Find where the given text appears and provide that cell's center as [x, y] coordinate. 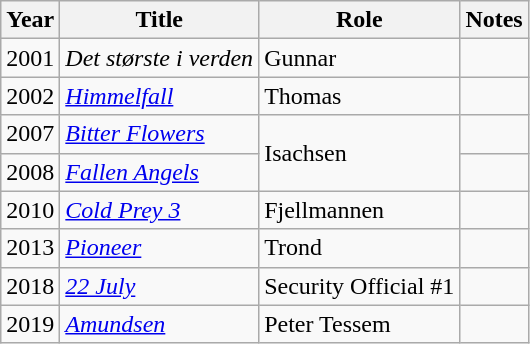
Gunnar [360, 58]
2002 [30, 96]
Fjellmannen [360, 210]
Peter Tessem [360, 324]
2007 [30, 134]
Year [30, 20]
Himmelfall [160, 96]
2008 [30, 172]
Pioneer [160, 248]
Bitter Flowers [160, 134]
Notes [494, 20]
2018 [30, 286]
Title [160, 20]
2010 [30, 210]
2019 [30, 324]
Cold Prey 3 [160, 210]
22 July [160, 286]
Thomas [360, 96]
2001 [30, 58]
Det største i verden [160, 58]
2013 [30, 248]
Fallen Angels [160, 172]
Amundsen [160, 324]
Role [360, 20]
Security Official #1 [360, 286]
Trond [360, 248]
Isachsen [360, 153]
